Capture the cell that displays the provided text and extract its [x, y] central coordinate. 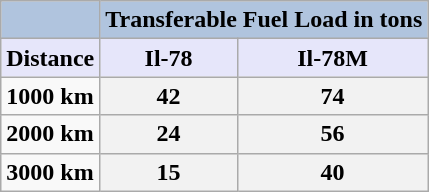
Transferable Fuel Load in tons [264, 20]
Distance [50, 58]
56 [332, 134]
40 [332, 172]
Il-78 [169, 58]
2000 km [50, 134]
3000 km [50, 172]
42 [169, 96]
24 [169, 134]
1000 km [50, 96]
15 [169, 172]
Il-78M [332, 58]
74 [332, 96]
